Search for the cell housing the specified text and yield its (X, Y) center coordinate. 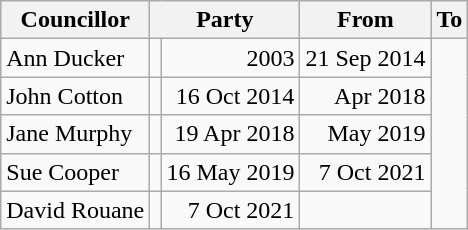
John Cotton (76, 96)
2003 (230, 58)
Apr 2018 (366, 96)
Sue Cooper (76, 172)
Ann Ducker (76, 58)
To (450, 20)
May 2019 (366, 134)
David Rouane (76, 210)
Party (225, 20)
16 Oct 2014 (230, 96)
19 Apr 2018 (230, 134)
16 May 2019 (230, 172)
From (366, 20)
Councillor (76, 20)
21 Sep 2014 (366, 58)
Jane Murphy (76, 134)
